Output the (X, Y) coordinate of the center of the cell containing the given text.  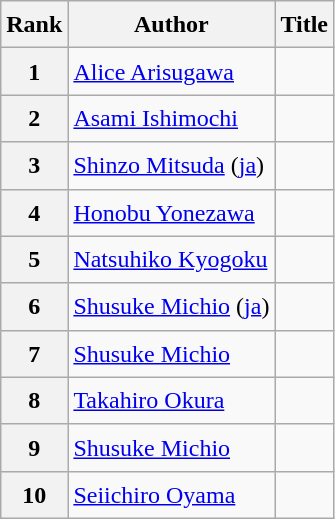
Rank (34, 24)
Natsuhiko Kyogoku (172, 260)
Honobu Yonezawa (172, 212)
3 (34, 166)
6 (34, 306)
1 (34, 72)
8 (34, 400)
Title (304, 24)
10 (34, 494)
Alice Arisugawa (172, 72)
7 (34, 354)
Seiichiro Oyama (172, 494)
9 (34, 448)
Takahiro Okura (172, 400)
4 (34, 212)
Author (172, 24)
Shusuke Michio (ja) (172, 306)
2 (34, 118)
Shinzo Mitsuda (ja) (172, 166)
Asami Ishimochi (172, 118)
5 (34, 260)
